Provide the [X, Y] coordinate of the cell's center where the given text is located.  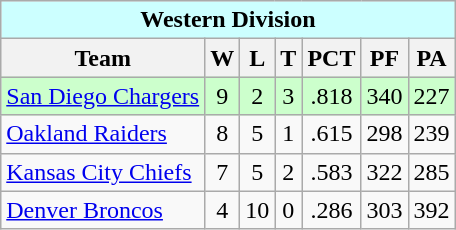
3 [288, 96]
340 [384, 96]
9 [222, 96]
7 [222, 172]
L [258, 58]
4 [222, 210]
8 [222, 134]
.818 [332, 96]
PF [384, 58]
Oakland Raiders [103, 134]
239 [432, 134]
392 [432, 210]
227 [432, 96]
.583 [332, 172]
Kansas City Chiefs [103, 172]
.615 [332, 134]
285 [432, 172]
T [288, 58]
W [222, 58]
298 [384, 134]
San Diego Chargers [103, 96]
303 [384, 210]
0 [288, 210]
PA [432, 58]
322 [384, 172]
Team [103, 58]
Denver Broncos [103, 210]
.286 [332, 210]
Western Division [228, 20]
PCT [332, 58]
10 [258, 210]
1 [288, 134]
